From the cell containing the given text, extract its center point as [x, y] coordinate. 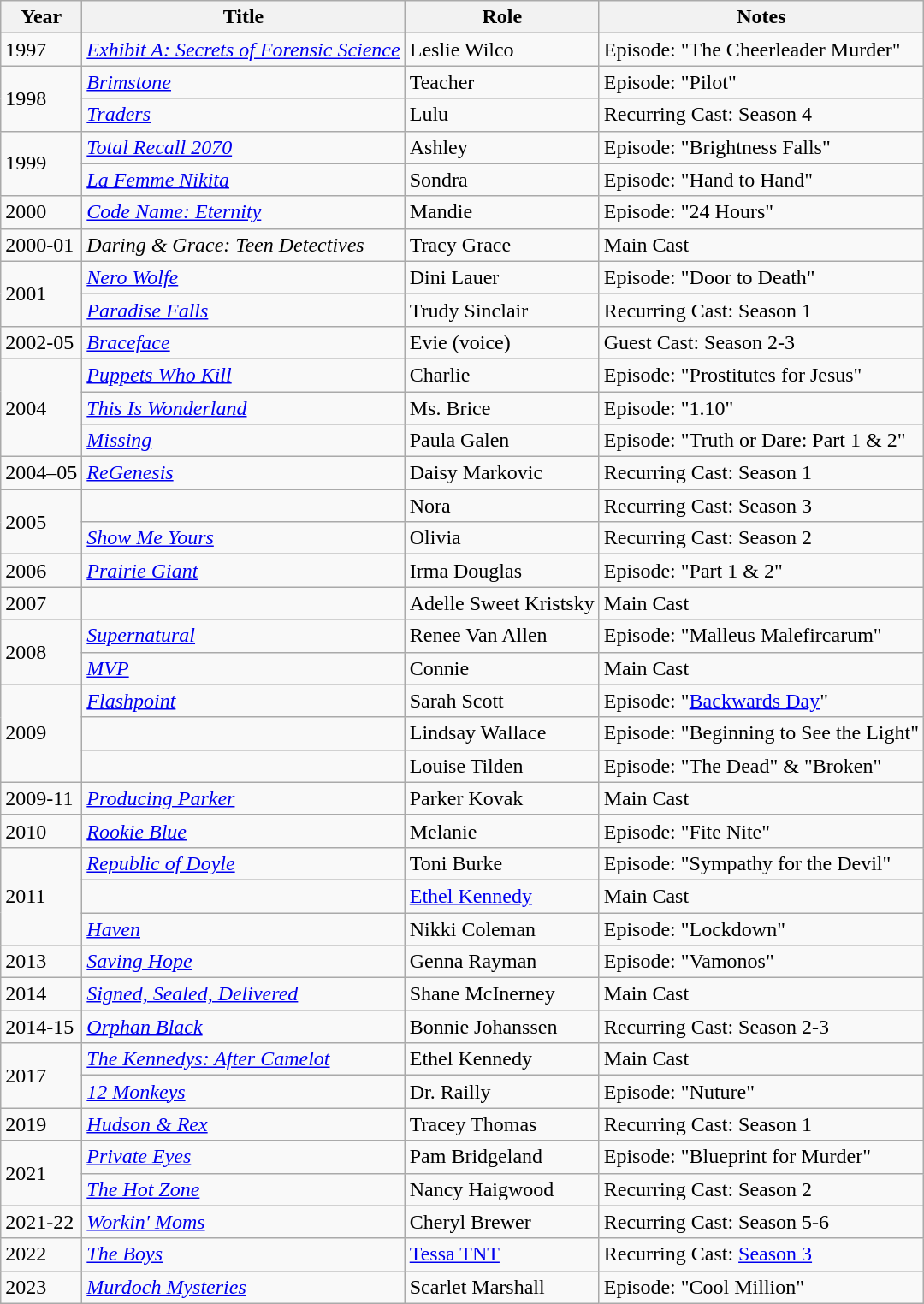
Year [41, 17]
Paradise Falls [243, 310]
Hudson & Rex [243, 1124]
Recurring Cast: Season 4 [761, 115]
Episode: "Fite Nite" [761, 831]
2000 [41, 212]
2008 [41, 652]
Nora [501, 506]
Episode: "Sympathy for the Devil" [761, 863]
Episode: "Prostitutes for Jesus" [761, 375]
Haven [243, 928]
2023 [41, 1287]
2010 [41, 831]
2014 [41, 994]
The Boys [243, 1254]
Republic of Doyle [243, 863]
Recurring Cast: Season 2-3 [761, 1027]
Ms. Brice [501, 408]
Private Eyes [243, 1157]
Episode: "The Cheerleader Murder" [761, 50]
Puppets Who Kill [243, 375]
Guest Cast: Season 2-3 [761, 342]
Teacher [501, 82]
Episode: "Part 1 & 2" [761, 571]
Code Name: Eternity [243, 212]
Charlie [501, 375]
Mandie [501, 212]
The Kennedys: After Camelot [243, 1059]
2014-15 [41, 1027]
Episode: "24 Hours" [761, 212]
2006 [41, 571]
Murdoch Mysteries [243, 1287]
Bonnie Johanssen [501, 1027]
Episode: "Lockdown" [761, 928]
Episode: "Backwards Day" [761, 701]
Episode: "Cool Million" [761, 1287]
Tracey Thomas [501, 1124]
Missing [243, 441]
12 Monkeys [243, 1092]
Episode: "Beginning to See the Light" [761, 733]
2019 [41, 1124]
Genna Rayman [501, 962]
Total Recall 2070 [243, 147]
Exhibit A: Secrets of Forensic Science [243, 50]
Adelle Sweet Kristsky [501, 603]
Producing Parker [243, 798]
Episode: "The Dead" & "Broken" [761, 766]
Trudy Sinclair [501, 310]
Irma Douglas [501, 571]
La Femme Nikita [243, 180]
MVP [243, 668]
Prairie Giant [243, 571]
2001 [41, 293]
1997 [41, 50]
Episode: "Truth or Dare: Part 1 & 2" [761, 441]
Renee Van Allen [501, 636]
Dini Lauer [501, 277]
1998 [41, 98]
Rookie Blue [243, 831]
Nero Wolfe [243, 277]
2022 [41, 1254]
Traders [243, 115]
Louise Tilden [501, 766]
Melanie [501, 831]
The Hot Zone [243, 1189]
2013 [41, 962]
Orphan Black [243, 1027]
Episode: "Blueprint for Murder" [761, 1157]
Parker Kovak [501, 798]
ReGenesis [243, 473]
Scarlet Marshall [501, 1287]
Flashpoint [243, 701]
Toni Burke [501, 863]
Lulu [501, 115]
Nikki Coleman [501, 928]
Shane McInerney [501, 994]
2004 [41, 407]
2004–05 [41, 473]
Episode: "Door to Death" [761, 277]
This Is Wonderland [243, 408]
Supernatural [243, 636]
Episode: "1.10" [761, 408]
Show Me Yours [243, 538]
Braceface [243, 342]
Episode: "Brightness Falls" [761, 147]
Recurring Cast: Season 5-6 [761, 1222]
Tessa TNT [501, 1254]
Nancy Haigwood [501, 1189]
2005 [41, 522]
Pam Bridgeland [501, 1157]
Episode: "Pilot" [761, 82]
Olivia [501, 538]
Ashley [501, 147]
1999 [41, 163]
2017 [41, 1076]
Lindsay Wallace [501, 733]
Episode: "Vamonos" [761, 962]
Sarah Scott [501, 701]
Tracy Grace [501, 245]
2000-01 [41, 245]
Notes [761, 17]
Leslie Wilco [501, 50]
Evie (voice) [501, 342]
Sondra [501, 180]
2002-05 [41, 342]
Signed, Sealed, Delivered [243, 994]
Episode: "Malleus Malefircarum" [761, 636]
2007 [41, 603]
Cheryl Brewer [501, 1222]
Brimstone [243, 82]
2021 [41, 1173]
Role [501, 17]
2021-22 [41, 1222]
Episode: "Hand to Hand" [761, 180]
Workin' Moms [243, 1222]
Title [243, 17]
Daisy Markovic [501, 473]
2011 [41, 896]
Dr. Railly [501, 1092]
Saving Hope [243, 962]
Episode: "Nuture" [761, 1092]
2009-11 [41, 798]
Connie [501, 668]
Paula Galen [501, 441]
Daring & Grace: Teen Detectives [243, 245]
2009 [41, 733]
